Determine the (X, Y) coordinate at the center of the cell enclosing the given text.  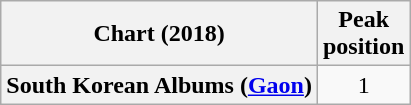
1 (363, 85)
South Korean Albums (Gaon) (160, 85)
Peak position (363, 34)
Chart (2018) (160, 34)
